Return the (x, y) coordinate for the center point of the cell that contains the specified text.  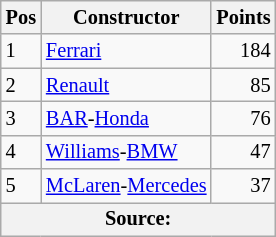
3 (21, 118)
Renault (126, 85)
37 (243, 186)
Source: (138, 219)
85 (243, 85)
Constructor (126, 17)
5 (21, 186)
McLaren-Mercedes (126, 186)
4 (21, 152)
Pos (21, 17)
184 (243, 51)
47 (243, 152)
BAR-Honda (126, 118)
2 (21, 85)
1 (21, 51)
Ferrari (126, 51)
76 (243, 118)
Points (243, 17)
Williams-BMW (126, 152)
